Pinpoint the cell where the given text exists, returning its (X, Y) midpoint coordinate. 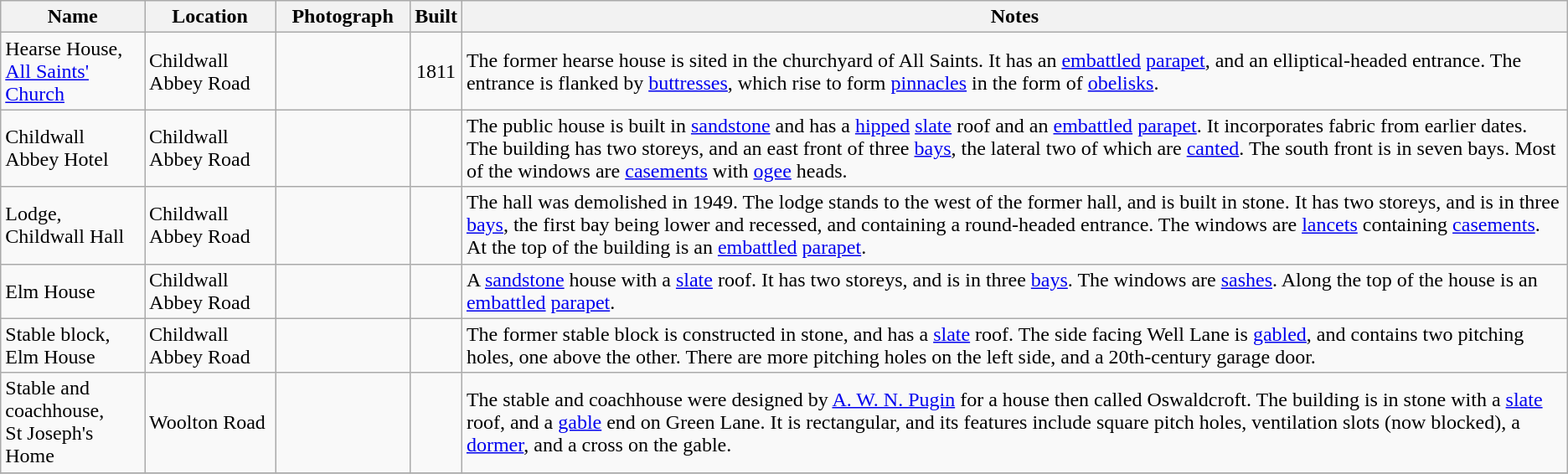
Photograph (343, 17)
Woolton Road (210, 422)
Stable and coachhouse,St Joseph's Home (73, 422)
Name (73, 17)
Elm House (73, 291)
Childwall Abbey Hotel (73, 148)
Location (210, 17)
Hearse House,All Saints' Church (73, 71)
Notes (1014, 17)
Built (436, 17)
1811 (436, 71)
Stable block,Elm House (73, 345)
Lodge, Childwall Hall (73, 225)
